Extract the [x, y] coordinate from the center of the cell holding the provided text.  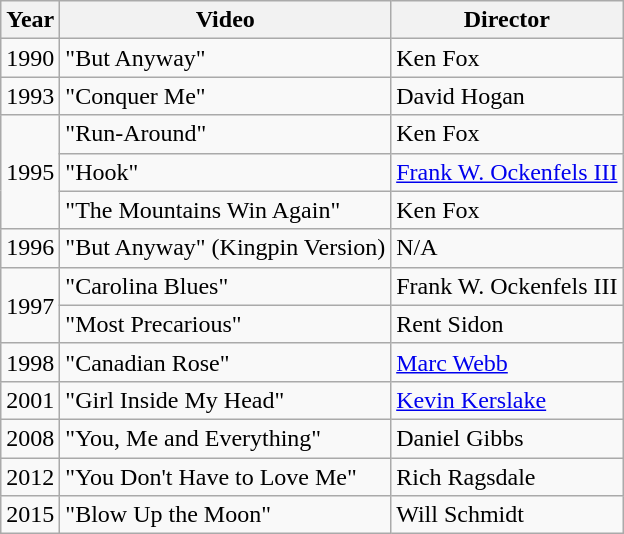
Rich Ragsdale [507, 477]
"Hook" [226, 172]
2001 [30, 400]
"Most Precarious" [226, 324]
"But Anyway" (Kingpin Version) [226, 248]
Year [30, 20]
1997 [30, 305]
"The Mountains Win Again" [226, 210]
"Run-Around" [226, 134]
Daniel Gibbs [507, 438]
Marc Webb [507, 362]
"You Don't Have to Love Me" [226, 477]
1993 [30, 96]
Rent Sidon [507, 324]
"Carolina Blues" [226, 286]
Kevin Kerslake [507, 400]
"Canadian Rose" [226, 362]
"Blow Up the Moon" [226, 515]
1990 [30, 58]
2012 [30, 477]
1996 [30, 248]
1998 [30, 362]
1995 [30, 172]
David Hogan [507, 96]
"You, Me and Everything" [226, 438]
"But Anyway" [226, 58]
Video [226, 20]
2015 [30, 515]
2008 [30, 438]
Will Schmidt [507, 515]
N/A [507, 248]
"Girl Inside My Head" [226, 400]
"Conquer Me" [226, 96]
Director [507, 20]
